From the cell containing the given text, extract its center point as [x, y] coordinate. 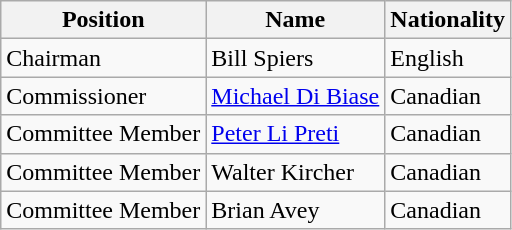
Bill Spiers [296, 58]
Nationality [448, 20]
Peter Li Preti [296, 134]
Michael Di Biase [296, 96]
English [448, 58]
Name [296, 20]
Position [104, 20]
Brian Avey [296, 210]
Chairman [104, 58]
Walter Kircher [296, 172]
Commissioner [104, 96]
